Output the (X, Y) coordinate of the center of the cell containing the given text.  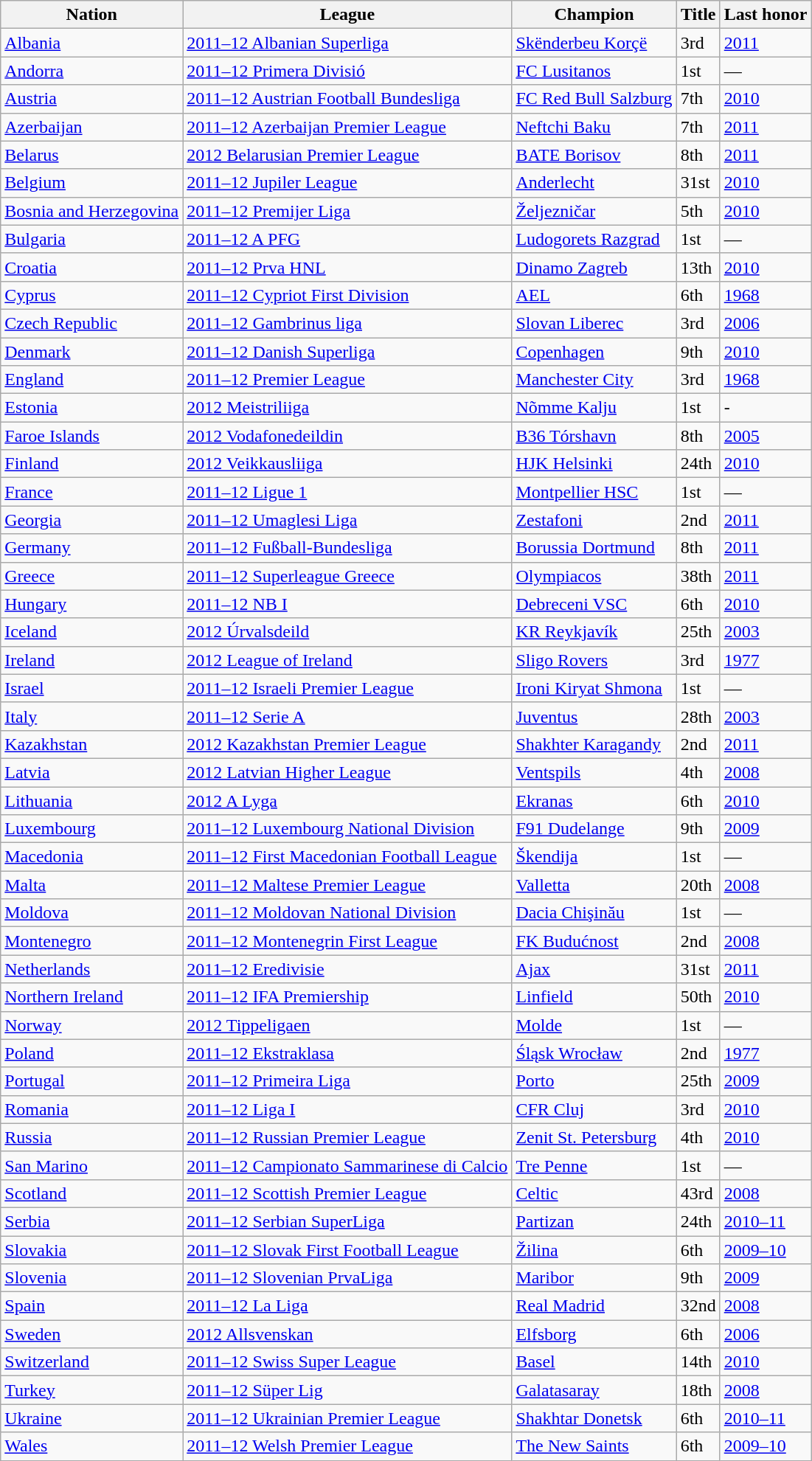
Śląsk Wrocław (594, 1053)
Slovenia (91, 1278)
2011–12 Primeira Liga (347, 1081)
2011–12 Fußball-Bundesliga (347, 548)
2012 Meistriliiga (347, 408)
Latvia (91, 772)
Real Madrid (594, 1306)
Slovan Liberec (594, 323)
Ekranas (594, 800)
Škendija (594, 857)
2011–12 A PFG (347, 239)
Ukraine (91, 1418)
Dacia Chişinău (594, 913)
Željezničar (594, 211)
FK Budućnost (594, 941)
2011–12 First Macedonian Football League (347, 857)
20th (698, 885)
CFR Cluj (594, 1109)
Finland (91, 464)
Belgium (91, 183)
Galatasaray (594, 1390)
2012 A Lyga (347, 800)
Serbia (91, 1221)
Zenit St. Petersburg (594, 1137)
Montenegro (91, 941)
Israel (91, 688)
2011–12 Superleague Greece (347, 576)
Linfield (594, 997)
Montpellier HSC (594, 492)
2011–12 Swiss Super League (347, 1362)
FC Lusitanos (594, 71)
Denmark (91, 352)
Bosnia and Herzegovina (91, 211)
2011–12 Premier League (347, 380)
Sligo Rovers (594, 660)
2012 Allsvenskan (347, 1334)
Northern Ireland (91, 997)
50th (698, 997)
Albania (91, 43)
Spain (91, 1306)
Italy (91, 716)
Germany (91, 548)
2012 Úrvalsdeild (347, 632)
- (766, 408)
Last honor (766, 15)
Olympiacos (594, 576)
Czech Republic (91, 323)
Azerbaijan (91, 127)
KR Reykjavík (594, 632)
32nd (698, 1306)
14th (698, 1362)
League (347, 15)
2011–12 Serie A (347, 716)
Maribor (594, 1278)
2011–12 NB I (347, 604)
Bulgaria (91, 239)
2011–12 La Liga (347, 1306)
2011–12 Prva HNL (347, 267)
2005 (766, 436)
Greece (91, 576)
2011–12 Umaglesi Liga (347, 520)
2011–12 Maltese Premier League (347, 885)
Luxembourg (91, 829)
2011–12 Gambrinus liga (347, 323)
43rd (698, 1193)
2011–12 Ukrainian Premier League (347, 1418)
2011–12 Luxembourg National Division (347, 829)
Borussia Dortmund (594, 548)
Turkey (91, 1390)
Belarus (91, 155)
BATE Borisov (594, 155)
2011–12 Scottish Premier League (347, 1193)
Žilina (594, 1250)
2012 League of Ireland (347, 660)
Estonia (91, 408)
Faroe Islands (91, 436)
2012 Latvian Higher League (347, 772)
Lithuania (91, 800)
Dinamo Zagreb (594, 267)
San Marino (91, 1165)
Poland (91, 1053)
AEL (594, 295)
2011–12 Süper Lig (347, 1390)
Valletta (594, 885)
Elfsborg (594, 1334)
Andorra (91, 71)
Ireland (91, 660)
Scotland (91, 1193)
Kazakhstan (91, 744)
Switzerland (91, 1362)
2012 Belarusian Premier League (347, 155)
Georgia (91, 520)
Anderlecht (594, 183)
Celtic (594, 1193)
18th (698, 1390)
2011–12 Liga I (347, 1109)
2011–12 Russian Premier League (347, 1137)
2012 Kazakhstan Premier League (347, 744)
13th (698, 267)
Slovakia (91, 1250)
2011–12 Serbian SuperLiga (347, 1221)
38th (698, 576)
B36 Tórshavn (594, 436)
Copenhagen (594, 352)
Hungary (91, 604)
2011–12 Danish Superliga (347, 352)
2011–12 IFA Premiership (347, 997)
Title (698, 15)
Russia (91, 1137)
Juventus (594, 716)
2011–12 Ligue 1 (347, 492)
Ajax (594, 969)
Champion (594, 15)
Ironi Kiryat Shmona (594, 688)
2011–12 Israeli Premier League (347, 688)
Zestafoni (594, 520)
Debreceni VSC (594, 604)
Nation (91, 15)
Austria (91, 99)
F91 Dudelange (594, 829)
Portugal (91, 1081)
2011–12 Austrian Football Bundesliga (347, 99)
Manchester City (594, 380)
England (91, 380)
2011–12 Eredivisie (347, 969)
2011–12 Campionato Sammarinese di Calcio (347, 1165)
Moldova (91, 913)
Shakhter Karagandy (594, 744)
2012 Veikkausliiga (347, 464)
2011–12 Azerbaijan Premier League (347, 127)
Tre Penne (594, 1165)
2012 Vodafonedeildin (347, 436)
Skënderbeu Korçë (594, 43)
2011–12 Slovak First Football League (347, 1250)
2011–12 Jupiler League (347, 183)
FC Red Bull Salzburg (594, 99)
Ventspils (594, 772)
2011–12 Cypriot First Division (347, 295)
2011–12 Primera Divisió (347, 71)
Partizan (594, 1221)
Nõmme Kalju (594, 408)
The New Saints (594, 1446)
5th (698, 211)
Ludogorets Razgrad (594, 239)
Malta (91, 885)
2012 Tippeligaen (347, 1025)
Molde (594, 1025)
Basel (594, 1362)
2011–12 Moldovan National Division (347, 913)
Iceland (91, 632)
Romania (91, 1109)
Croatia (91, 267)
2011–12 Montenegrin First League (347, 941)
2011–12 Welsh Premier League (347, 1446)
Neftchi Baku (594, 127)
28th (698, 716)
HJK Helsinki (594, 464)
2011–12 Ekstraklasa (347, 1053)
Sweden (91, 1334)
Netherlands (91, 969)
Wales (91, 1446)
2011–12 Albanian Superliga (347, 43)
Porto (594, 1081)
Shakhtar Donetsk (594, 1418)
Cyprus (91, 295)
France (91, 492)
Macedonia (91, 857)
2011–12 Slovenian PrvaLiga (347, 1278)
Norway (91, 1025)
2011–12 Premijer Liga (347, 211)
